Determine the [X, Y] coordinate at the center of the cell enclosing the given text.  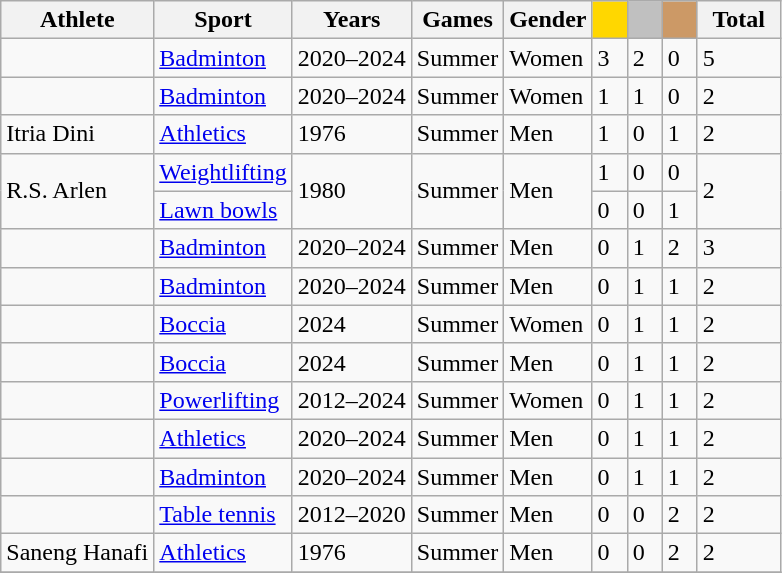
Itria Dini [78, 134]
Gender [548, 20]
Sport [223, 20]
Powerlifting [223, 400]
Weightlifting [223, 172]
Games [457, 20]
1980 [352, 191]
Total [738, 20]
Table tennis [223, 515]
R.S. Arlen [78, 191]
Athlete [78, 20]
Years [352, 20]
5 [738, 58]
Lawn bowls [223, 210]
2012–2020 [352, 515]
Saneng Hanafi [78, 553]
2012–2024 [352, 400]
